Pinpoint the cell where the given text exists, returning its (x, y) midpoint coordinate. 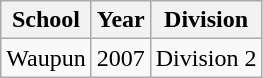
2007 (120, 58)
Division (206, 20)
Waupun (46, 58)
Year (120, 20)
School (46, 20)
Division 2 (206, 58)
